Find where the given text appears and provide that cell's center as (X, Y) coordinate. 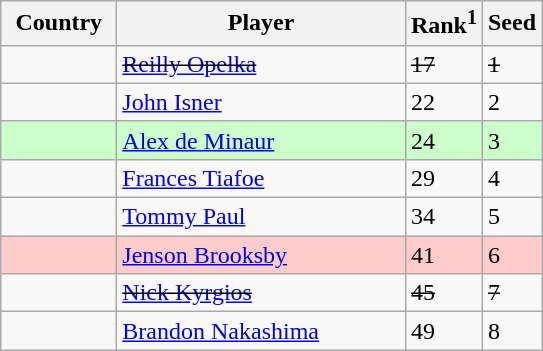
Nick Kyrgios (262, 293)
8 (512, 331)
3 (512, 140)
1 (512, 64)
Tommy Paul (262, 217)
45 (444, 293)
17 (444, 64)
Player (262, 24)
John Isner (262, 102)
Rank1 (444, 24)
Reilly Opelka (262, 64)
7 (512, 293)
29 (444, 178)
34 (444, 217)
41 (444, 255)
Jenson Brooksby (262, 255)
Alex de Minaur (262, 140)
Frances Tiafoe (262, 178)
22 (444, 102)
4 (512, 178)
5 (512, 217)
Brandon Nakashima (262, 331)
49 (444, 331)
2 (512, 102)
24 (444, 140)
Seed (512, 24)
6 (512, 255)
Country (59, 24)
